Search for the cell housing the specified text and yield its [x, y] center coordinate. 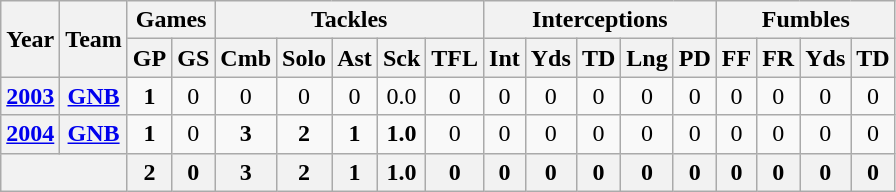
Sck [401, 58]
Tackles [350, 20]
GP [149, 58]
Solo [304, 58]
Cmb [246, 58]
Int [505, 58]
FF [736, 58]
FR [778, 58]
Lng [647, 58]
PD [694, 58]
0.0 [401, 96]
GS [194, 58]
Team [94, 39]
Ast [355, 58]
TFL [455, 58]
2003 [30, 96]
2004 [30, 134]
Fumbles [806, 20]
Interceptions [600, 20]
Year [30, 39]
Games [170, 20]
